Detect which cell encompasses the target text, then output its (X, Y) center coordinate. 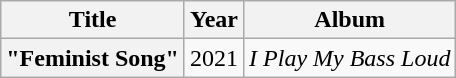
Title (93, 20)
Album (350, 20)
I Play My Bass Loud (350, 58)
Year (214, 20)
2021 (214, 58)
"Feminist Song" (93, 58)
